Pinpoint the cell where the given text exists, returning its (X, Y) midpoint coordinate. 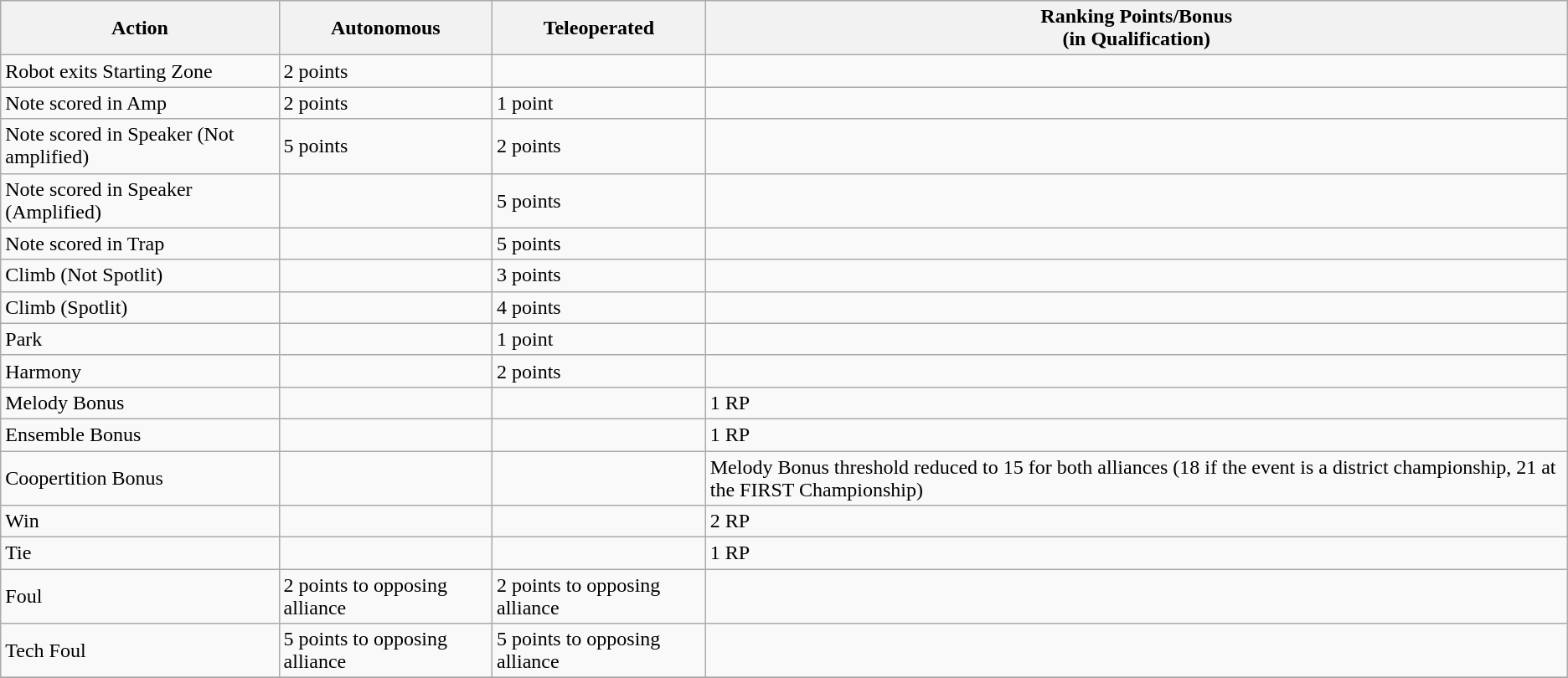
Coopertition Bonus (140, 477)
Melody Bonus (140, 403)
2 RP (1136, 521)
Robot exits Starting Zone (140, 71)
Harmony (140, 371)
Autonomous (385, 28)
Note scored in Speaker (Not amplified) (140, 146)
Action (140, 28)
Climb (Spotlit) (140, 307)
Note scored in Amp (140, 103)
Park (140, 339)
Tech Foul (140, 651)
4 points (598, 307)
Melody Bonus threshold reduced to 15 for both alliances (18 if the event is a district championship, 21 at the FIRST Championship) (1136, 477)
Ensemble Bonus (140, 434)
Foul (140, 596)
Win (140, 521)
Climb (Not Spotlit) (140, 275)
Tie (140, 553)
Ranking Points/Bonus(in Qualification) (1136, 28)
Note scored in Trap (140, 244)
Note scored in Speaker (Amplified) (140, 201)
3 points (598, 275)
Teleoperated (598, 28)
